Provide the (X, Y) coordinate of the cell's center where the given text is located.  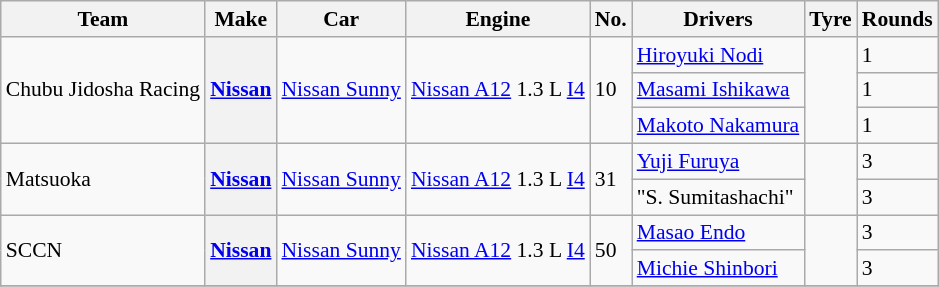
Rounds (898, 19)
Makoto Nakamura (718, 126)
10 (611, 90)
Matsuoka (103, 180)
31 (611, 180)
Engine (498, 19)
Michie Shinbori (718, 269)
Yuji Furuya (718, 162)
Make (240, 19)
SCCN (103, 250)
Masao Endo (718, 233)
No. (611, 19)
Masami Ishikawa (718, 90)
Team (103, 19)
Car (340, 19)
50 (611, 250)
Drivers (718, 19)
Chubu Jidosha Racing (103, 90)
Hiroyuki Nodi (718, 55)
"S. Sumitashachi" (718, 197)
Tyre (830, 19)
